Scan for the cell matching the given text and deliver its (x, y) coordinate at center. 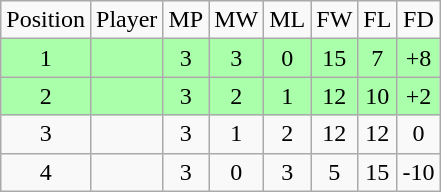
4 (46, 172)
MW (236, 20)
FL (378, 20)
MP (186, 20)
Player (127, 20)
FD (418, 20)
7 (378, 58)
+2 (418, 96)
5 (334, 172)
-10 (418, 172)
ML (288, 20)
+8 (418, 58)
FW (334, 20)
10 (378, 96)
Position (46, 20)
